For the text-containing cell, return its midpoint in (X, Y) coordinate format. 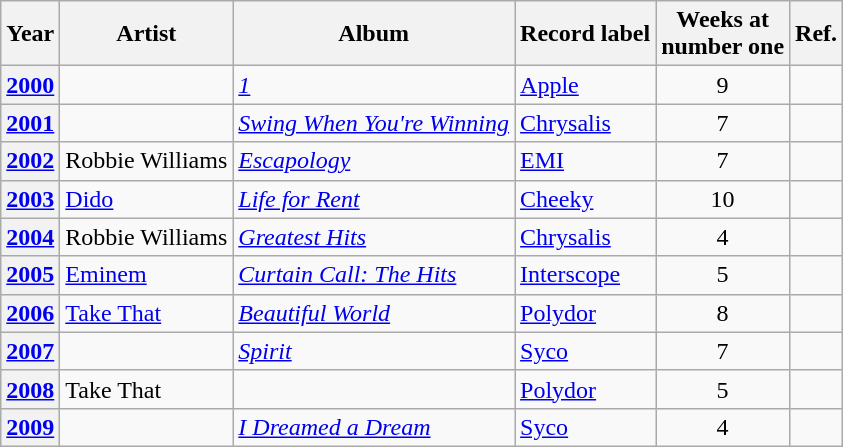
2001 (30, 123)
I Dreamed a Dream (374, 427)
9 (723, 85)
2006 (30, 313)
Dido (146, 199)
Weeks atnumber one (723, 34)
8 (723, 313)
EMI (586, 161)
2004 (30, 237)
2005 (30, 275)
2003 (30, 199)
Year (30, 34)
Apple (586, 85)
Life for Rent (374, 199)
1 (374, 85)
Cheeky (586, 199)
Artist (146, 34)
Album (374, 34)
2009 (30, 427)
Greatest Hits (374, 237)
Beautiful World (374, 313)
2002 (30, 161)
Curtain Call: The Hits (374, 275)
10 (723, 199)
Eminem (146, 275)
2000 (30, 85)
2007 (30, 351)
2008 (30, 389)
Spirit (374, 351)
Interscope (586, 275)
Escapology (374, 161)
Swing When You're Winning (374, 123)
Record label (586, 34)
Ref. (816, 34)
